Find where the given text appears and provide that cell's center as [X, Y] coordinate. 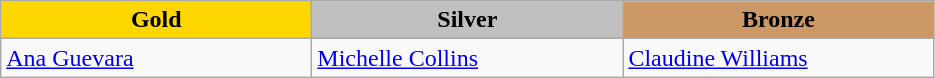
Ana Guevara [156, 58]
Gold [156, 20]
Silver [468, 20]
Bronze [778, 20]
Michelle Collins [468, 58]
Claudine Williams [778, 58]
